Provide the (x, y) coordinate of the cell's center where the given text is located.  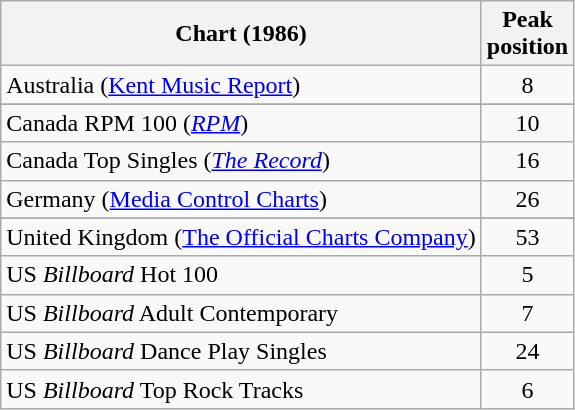
16 (527, 161)
53 (527, 237)
6 (527, 389)
US Billboard Dance Play Singles (242, 351)
24 (527, 351)
5 (527, 275)
Canada RPM 100 (RPM) (242, 123)
Australia (Kent Music Report) (242, 85)
Peakposition (527, 34)
7 (527, 313)
US Billboard Hot 100 (242, 275)
United Kingdom (The Official Charts Company) (242, 237)
8 (527, 85)
US Billboard Top Rock Tracks (242, 389)
26 (527, 199)
Chart (1986) (242, 34)
US Billboard Adult Contemporary (242, 313)
Germany (Media Control Charts) (242, 199)
Canada Top Singles (The Record) (242, 161)
10 (527, 123)
